Scan for the cell matching the given text and deliver its (X, Y) coordinate at center. 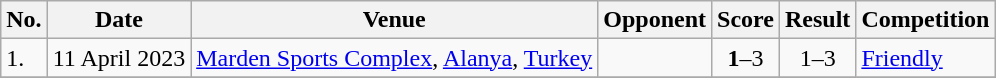
1. (24, 58)
Venue (394, 20)
11 April 2023 (119, 58)
Date (119, 20)
Competition (926, 20)
Result (817, 20)
Score (746, 20)
Marden Sports Complex, Alanya, Turkey (394, 58)
Friendly (926, 58)
No. (24, 20)
Opponent (655, 20)
